Identify which cell holds the provided text, then report its (x, y) central coordinate. 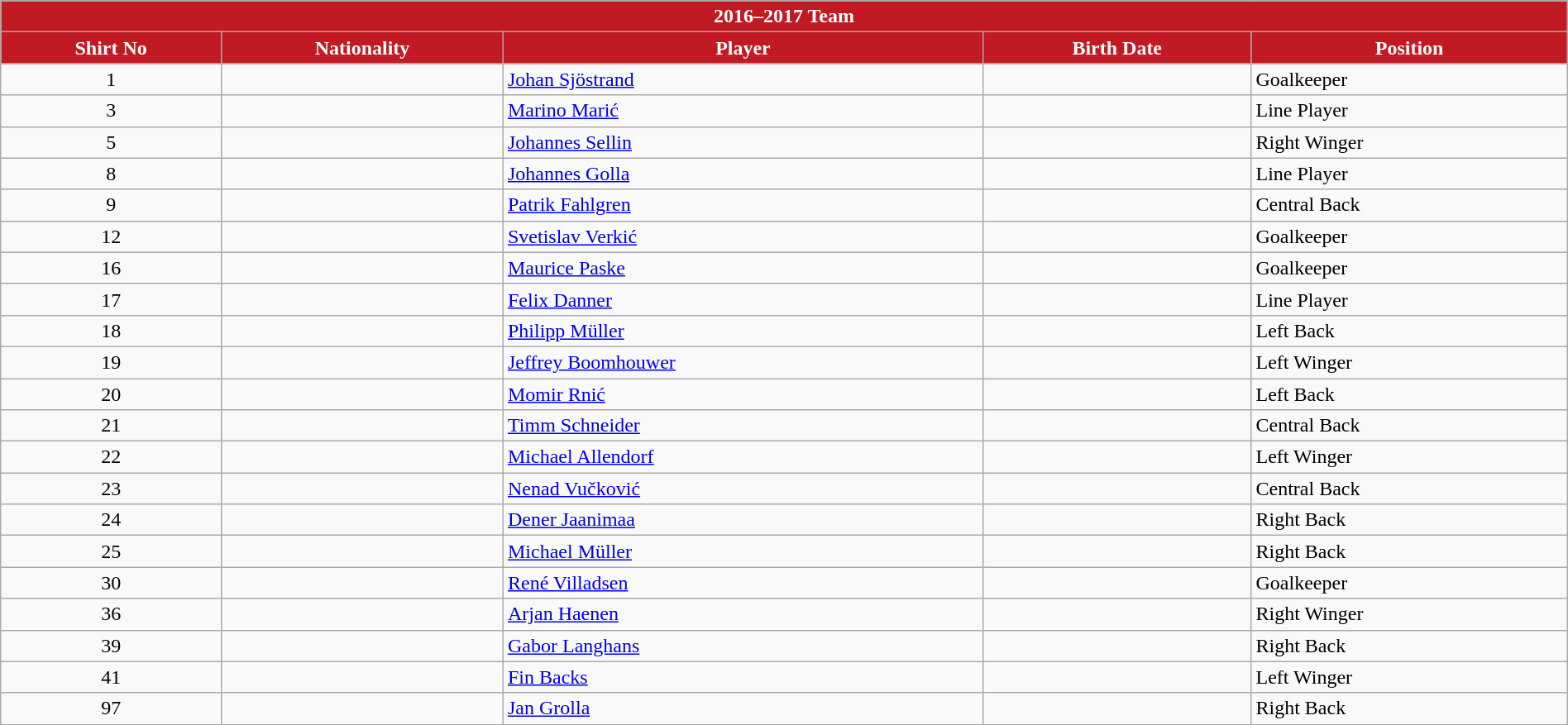
Timm Schneider (743, 426)
39 (111, 646)
25 (111, 551)
Maurice Paske (743, 268)
97 (111, 708)
Jeffrey Boomhouwer (743, 362)
16 (111, 268)
Patrik Fahlgren (743, 205)
Johannes Sellin (743, 142)
Nenad Vučković (743, 489)
23 (111, 489)
24 (111, 520)
20 (111, 394)
Shirt No (111, 48)
36 (111, 614)
5 (111, 142)
30 (111, 583)
Jan Grolla (743, 708)
Michael Müller (743, 551)
Johan Sjöstrand (743, 79)
Gabor Langhans (743, 646)
19 (111, 362)
Philipp Müller (743, 331)
Marino Marić (743, 111)
41 (111, 677)
18 (111, 331)
René Villadsen (743, 583)
9 (111, 205)
Dener Jaanimaa (743, 520)
Nationality (362, 48)
12 (111, 236)
2016–2017 Team (784, 17)
Michael Allendorf (743, 457)
Birth Date (1116, 48)
Position (1409, 48)
3 (111, 111)
1 (111, 79)
Momir Rnić (743, 394)
Fin Backs (743, 677)
21 (111, 426)
8 (111, 174)
17 (111, 299)
Player (743, 48)
Felix Danner (743, 299)
Svetislav Verkić (743, 236)
Johannes Golla (743, 174)
22 (111, 457)
Arjan Haenen (743, 614)
